Return [x, y] of the center of cell containing provided text 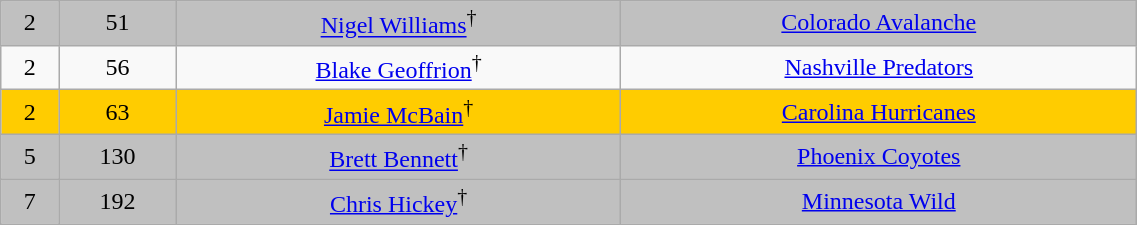
5 [30, 156]
Phoenix Coyotes [879, 156]
56 [118, 68]
Nashville Predators [879, 68]
Blake Geoffrion† [398, 68]
Chris Hickey† [398, 202]
130 [118, 156]
63 [118, 112]
192 [118, 202]
Nigel Williams† [398, 24]
Carolina Hurricanes [879, 112]
Brett Bennett† [398, 156]
51 [118, 24]
7 [30, 202]
Jamie McBain† [398, 112]
Colorado Avalanche [879, 24]
Minnesota Wild [879, 202]
